Provide the [X, Y] coordinate of the cell's center where the given text is located.  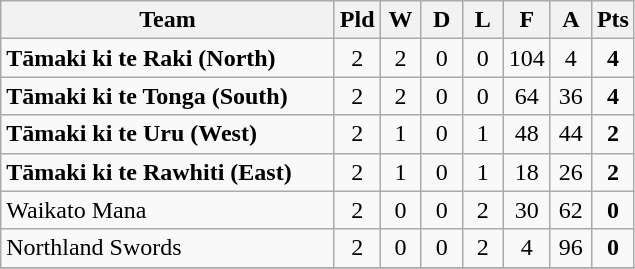
Waikato Mana [168, 210]
W [400, 20]
Pts [612, 20]
A [570, 20]
Pld [357, 20]
18 [526, 172]
44 [570, 134]
104 [526, 58]
Tāmaki ki te Rawhiti (East) [168, 172]
Tāmaki ki te Uru (West) [168, 134]
Tāmaki ki te Raki (North) [168, 58]
26 [570, 172]
F [526, 20]
Team [168, 20]
30 [526, 210]
Northland Swords [168, 248]
48 [526, 134]
64 [526, 96]
Tāmaki ki te Tonga (South) [168, 96]
62 [570, 210]
96 [570, 248]
L [482, 20]
36 [570, 96]
D [442, 20]
